Scan for the cell matching the given text and deliver its (x, y) coordinate at center. 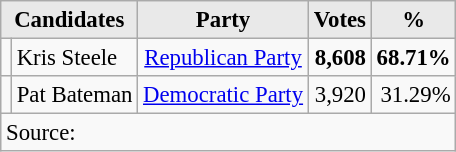
Votes (340, 20)
Candidates (70, 20)
Republican Party (224, 58)
Source: (228, 133)
68.71% (414, 58)
3,920 (340, 95)
Democratic Party (224, 95)
Pat Bateman (74, 95)
Party (224, 20)
8,608 (340, 58)
31.29% (414, 95)
% (414, 20)
Kris Steele (74, 58)
